Locate the cell with the specified text and output its (x, y) center coordinate. 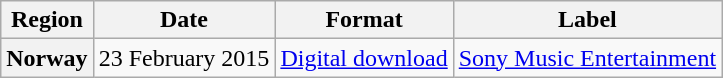
Digital download (364, 58)
Format (364, 20)
Region (47, 20)
Sony Music Entertainment (587, 58)
Date (184, 20)
Label (587, 20)
23 February 2015 (184, 58)
Norway (47, 58)
